Find where the given text appears and provide that cell's center as [x, y] coordinate. 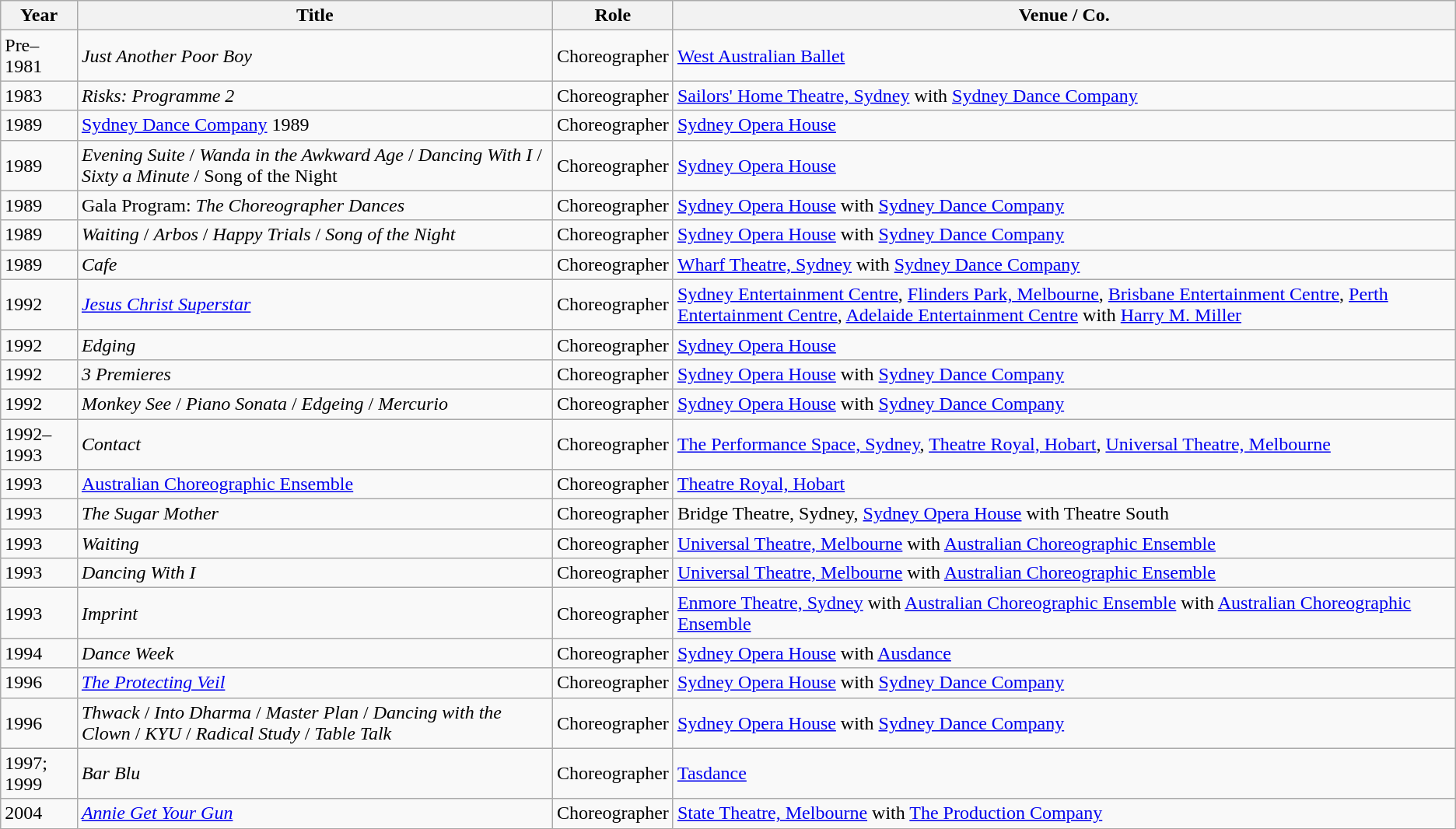
Waiting [314, 544]
Australian Choreographic Ensemble [314, 484]
Title [314, 16]
Dancing With I [314, 573]
Sydney Opera House with Ausdance [1064, 653]
Sydney Dance Company 1989 [314, 125]
Contact [314, 443]
1983 [39, 96]
Waiting / Arbos / Happy Trials / Song of the Night [314, 235]
1994 [39, 653]
Theatre Royal, Hobart [1064, 484]
Dance Week [314, 653]
2004 [39, 813]
Tasdance [1064, 773]
Year [39, 16]
Bridge Theatre, Sydney, Sydney Opera House with Theatre South [1064, 514]
1992–1993 [39, 443]
Bar Blu [314, 773]
Wharf Theatre, Sydney with Sydney Dance Company [1064, 264]
3 Premieres [314, 374]
Enmore Theatre, Sydney with Australian Choreographic Ensemble with Australian Choreographic Ensemble [1064, 613]
Edging [314, 345]
The Protecting Veil [314, 683]
The Performance Space, Sydney, Theatre Royal, Hobart, Universal Theatre, Melbourne [1064, 443]
Sailors' Home Theatre, Sydney with Sydney Dance Company [1064, 96]
Thwack / Into Dharma / Master Plan / Dancing with the Clown / KYU / Radical Study / Table Talk [314, 723]
Imprint [314, 613]
Venue / Co. [1064, 16]
Cafe [314, 264]
State Theatre, Melbourne with The Production Company [1064, 813]
Gala Program: The Choreographer Dances [314, 205]
Jesus Christ Superstar [314, 305]
Monkey See / Piano Sonata / Edgeing / Mercurio [314, 404]
Role [613, 16]
Annie Get Your Gun [314, 813]
Just Another Poor Boy [314, 56]
Evening Suite / Wanda in the Awkward Age / Dancing With I / Sixty a Minute / Song of the Night [314, 165]
West Australian Ballet [1064, 56]
1997; 1999 [39, 773]
Risks: Programme 2 [314, 96]
Pre–1981 [39, 56]
The Sugar Mother [314, 514]
